For the text-containing cell, return its midpoint in [x, y] coordinate format. 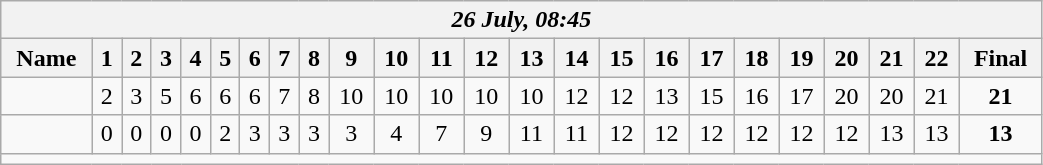
18 [756, 58]
19 [802, 58]
26 July, 08:45 [522, 20]
1 [107, 58]
22 [936, 58]
14 [576, 58]
Name [46, 58]
Final [1000, 58]
